Provide the [x, y] coordinate of the cell's center where the given text is located.  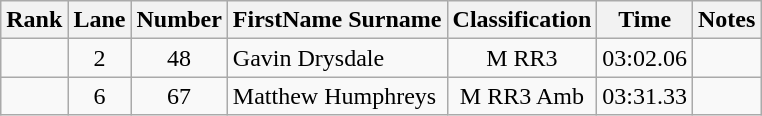
Classification [522, 20]
48 [179, 58]
03:31.33 [645, 96]
FirstName Surname [337, 20]
Notes [727, 20]
Rank [34, 20]
Number [179, 20]
2 [100, 58]
Lane [100, 20]
M RR3 Amb [522, 96]
6 [100, 96]
67 [179, 96]
Gavin Drysdale [337, 58]
Matthew Humphreys [337, 96]
Time [645, 20]
03:02.06 [645, 58]
M RR3 [522, 58]
